For the text-containing cell, return its midpoint in (x, y) coordinate format. 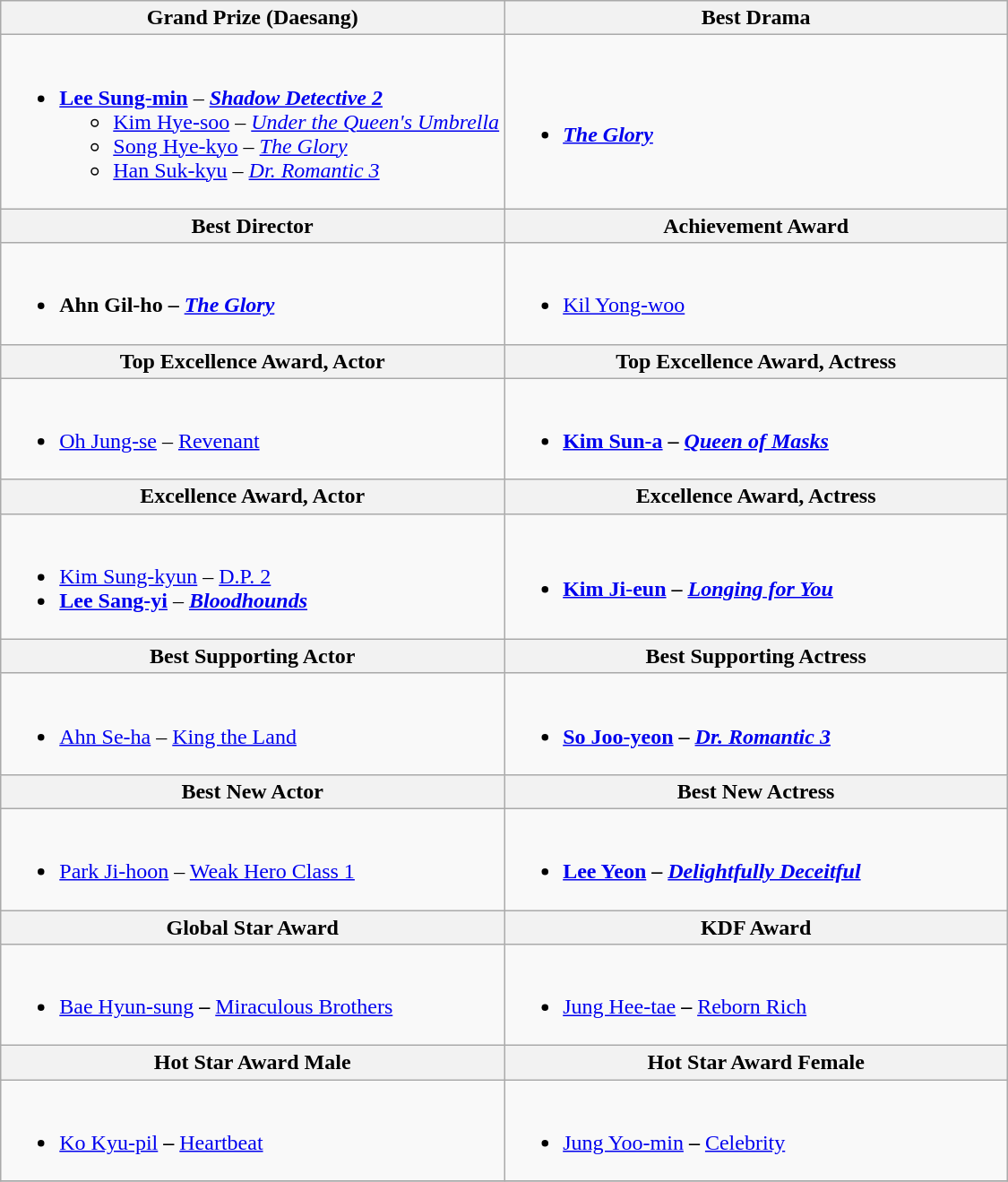
Kim Sung-kyun – D.P. 2Lee Sang-yi – Bloodhounds (253, 576)
Hot Star Award Male (253, 1063)
Best Supporting Actress (756, 656)
Jung Hee-tae – Reborn Rich (756, 995)
Achievement Award (756, 226)
Best Supporting Actor (253, 656)
The Glory (756, 122)
Best New Actress (756, 791)
Park Ji-hoon – Weak Hero Class 1 (253, 858)
Jung Yoo-min – Celebrity (756, 1131)
Top Excellence Award, Actress (756, 361)
Best Drama (756, 18)
Ahn Gil-ho – The Glory (253, 294)
Hot Star Award Female (756, 1063)
Grand Prize (Daesang) (253, 18)
Bae Hyun-sung – Miraculous Brothers (253, 995)
Excellence Award, Actress (756, 496)
Oh Jung-se – Revenant (253, 428)
Best New Actor (253, 791)
Lee Yeon – Delightfully Deceitful (756, 858)
Global Star Award (253, 927)
Best Director (253, 226)
Lee Sung-min – Shadow Detective 2Kim Hye-soo – Under the Queen's UmbrellaSong Hye-kyo – The GloryHan Suk-kyu – Dr. Romantic 3 (253, 122)
Kim Sun-a – Queen of Masks (756, 428)
Ahn Se-ha – King the Land (253, 724)
Kim Ji-eun – Longing for You (756, 576)
KDF Award (756, 927)
Top Excellence Award, Actor (253, 361)
Kil Yong-woo (756, 294)
Ko Kyu-pil – Heartbeat (253, 1131)
Excellence Award, Actor (253, 496)
So Joo-yeon – Dr. Romantic 3 (756, 724)
